Return [x, y] of the center of cell containing provided text 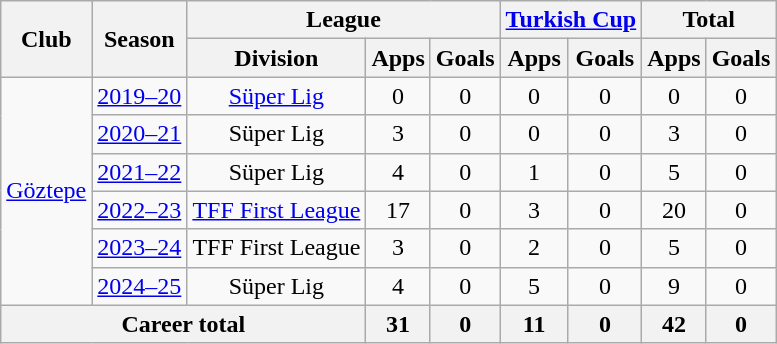
2022–23 [140, 210]
31 [398, 324]
Turkish Cup [571, 20]
1 [534, 172]
Season [140, 39]
20 [674, 210]
Total [709, 20]
11 [534, 324]
2021–22 [140, 172]
Division [276, 58]
9 [674, 286]
42 [674, 324]
Career total [184, 324]
League [344, 20]
17 [398, 210]
Göztepe [46, 191]
Club [46, 39]
2019–20 [140, 96]
2023–24 [140, 248]
2024–25 [140, 286]
2020–21 [140, 134]
2 [534, 248]
